Capture the cell that displays the provided text and extract its (X, Y) central coordinate. 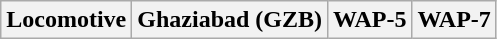
WAP-7 (454, 20)
Locomotive (66, 20)
WAP-5 (370, 20)
Ghaziabad (GZB) (230, 20)
